Extract the (X, Y) coordinate from the center of the cell holding the provided text.  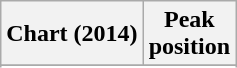
Chart (2014) (72, 34)
Peakposition (189, 34)
